Return the [x, y] coordinate for the center point of the cell that contains the specified text.  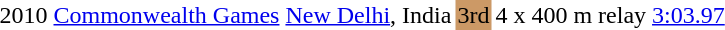
Commonwealth Games [166, 15]
New Delhi, India [368, 15]
4 x 400 m relay [571, 15]
3rd [474, 15]
